Provide the [X, Y] coordinate of the cell's center where the given text is located.  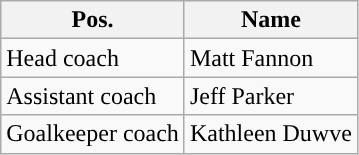
Kathleen Duwve [270, 134]
Assistant coach [93, 96]
Goalkeeper coach [93, 134]
Matt Fannon [270, 58]
Pos. [93, 20]
Jeff Parker [270, 96]
Name [270, 20]
Head coach [93, 58]
